Find where the given text appears and provide that cell's center as [X, Y] coordinate. 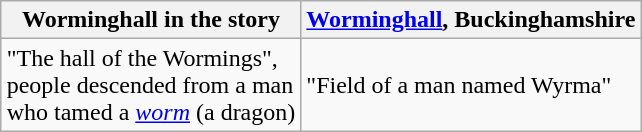
Worminghall in the story [151, 20]
"Field of a man named Wyrma" [471, 85]
"The hall of the Wormings",people descended from a manwho tamed a worm (a dragon) [151, 85]
Worminghall, Buckinghamshire [471, 20]
